From the cell containing the given text, extract its center point as (X, Y) coordinate. 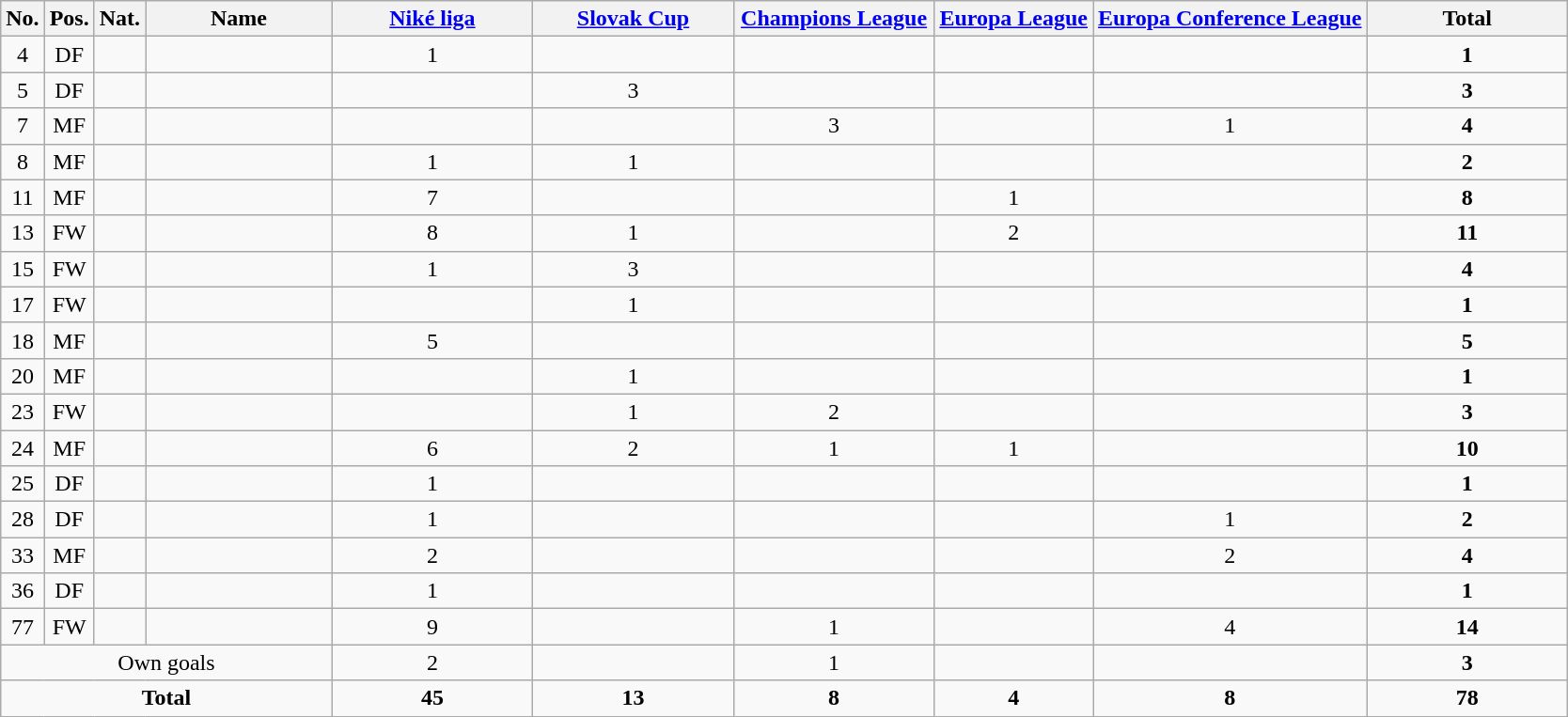
6 (432, 448)
10 (1467, 448)
Europa League (1013, 19)
Niké liga (432, 19)
14 (1467, 627)
17 (23, 304)
Name (239, 19)
No. (23, 19)
Europa Conference League (1230, 19)
36 (23, 591)
Nat. (119, 19)
15 (23, 269)
24 (23, 448)
45 (432, 698)
33 (23, 555)
23 (23, 412)
18 (23, 340)
Slovak Cup (634, 19)
77 (23, 627)
78 (1467, 698)
25 (23, 484)
9 (432, 627)
Own goals (166, 662)
Champions League (834, 19)
28 (23, 520)
20 (23, 376)
Pos. (70, 19)
